Provide the [X, Y] coordinate of the cell's center where the given text is located.  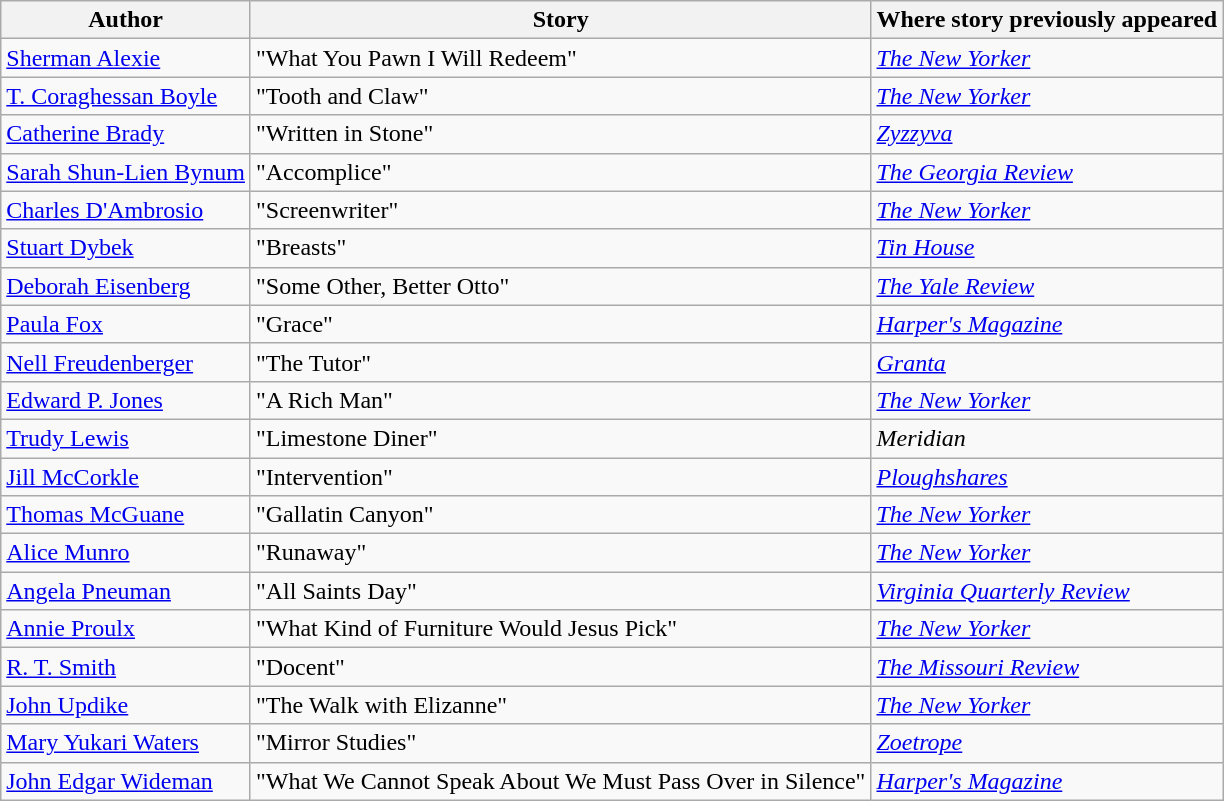
"Grace" [560, 324]
Alice Munro [126, 553]
"What We Cannot Speak About We Must Pass Over in Silence" [560, 781]
"Limestone Diner" [560, 438]
Jill McCorkle [126, 477]
Nell Freudenberger [126, 362]
Sherman Alexie [126, 58]
Edward P. Jones [126, 400]
"Screenwriter" [560, 210]
Angela Pneuman [126, 591]
Zoetrope [1047, 743]
Mary Yukari Waters [126, 743]
Zyzzyva [1047, 134]
"Gallatin Canyon" [560, 515]
Tin House [1047, 248]
"The Walk with Elizanne" [560, 705]
"The Tutor" [560, 362]
T. Coraghessan Boyle [126, 96]
Charles D'Ambrosio [126, 210]
John Edgar Wideman [126, 781]
Meridian [1047, 438]
"Breasts" [560, 248]
"Mirror Studies" [560, 743]
Paula Fox [126, 324]
Sarah Shun-Lien Bynum [126, 172]
Catherine Brady [126, 134]
R. T. Smith [126, 667]
"Intervention" [560, 477]
Author [126, 20]
"Accomplice" [560, 172]
Where story previously appeared [1047, 20]
"Some Other, Better Otto" [560, 286]
"What Kind of Furniture Would Jesus Pick" [560, 629]
The Missouri Review [1047, 667]
"What You Pawn I Will Redeem" [560, 58]
"A Rich Man" [560, 400]
John Updike [126, 705]
"Written in Stone" [560, 134]
"Docent" [560, 667]
The Georgia Review [1047, 172]
Virginia Quarterly Review [1047, 591]
"All Saints Day" [560, 591]
Stuart Dybek [126, 248]
Trudy Lewis [126, 438]
"Runaway" [560, 553]
Granta [1047, 362]
Deborah Eisenberg [126, 286]
Thomas McGuane [126, 515]
The Yale Review [1047, 286]
"Tooth and Claw" [560, 96]
Annie Proulx [126, 629]
Ploughshares [1047, 477]
Story [560, 20]
